Scan for the cell matching the given text and deliver its [x, y] coordinate at center. 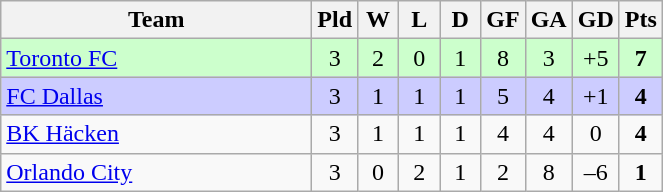
L [420, 20]
GA [548, 20]
Toronto FC [156, 58]
FC Dallas [156, 96]
BK Häcken [156, 134]
+1 [596, 96]
+5 [596, 58]
Team [156, 20]
Orlando City [156, 172]
GD [596, 20]
7 [640, 58]
5 [503, 96]
W [378, 20]
Pts [640, 20]
D [460, 20]
–6 [596, 172]
GF [503, 20]
Pld [335, 20]
